For the text-containing cell, return its midpoint in [X, Y] coordinate format. 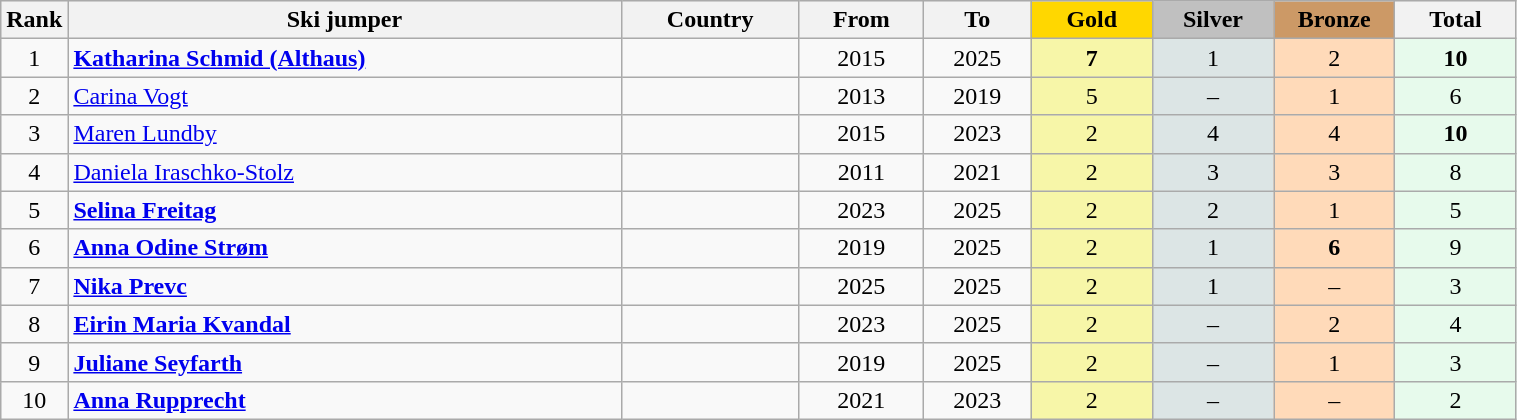
Ski jumper [344, 20]
2011 [861, 172]
Juliane Seyfarth [344, 362]
Silver [1212, 20]
Katharina Schmid (Althaus) [344, 58]
Eirin Maria Kvandal [344, 324]
2013 [861, 96]
Anna Rupprecht [344, 400]
Selina Freitag [344, 210]
Rank [34, 20]
Anna Odine Strøm [344, 248]
Carina Vogt [344, 96]
Bronze [1334, 20]
To [977, 20]
Gold [1092, 20]
Maren Lundby [344, 134]
From [861, 20]
Total [1456, 20]
Country [710, 20]
Nika Prevc [344, 286]
Daniela Iraschko-Stolz [344, 172]
